Extract the (X, Y) coordinate from the center of the cell holding the provided text.  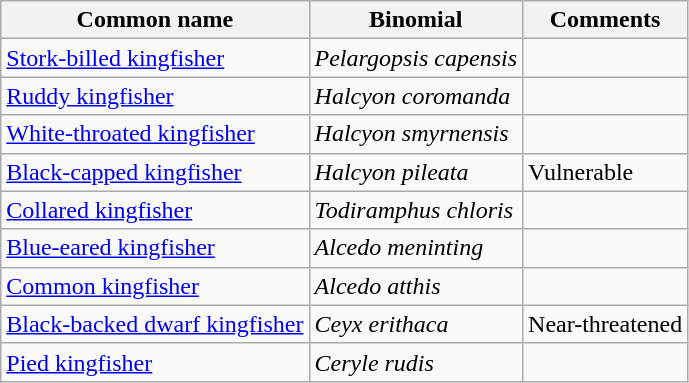
Ceyx erithaca (416, 324)
Collared kingfisher (155, 210)
Alcedo meninting (416, 248)
Common kingfisher (155, 286)
Ruddy kingfisher (155, 96)
Black-backed dwarf kingfisher (155, 324)
Alcedo atthis (416, 286)
Common name (155, 20)
Comments (606, 20)
Todiramphus chloris (416, 210)
Pelargopsis capensis (416, 58)
Blue-eared kingfisher (155, 248)
Halcyon smyrnensis (416, 134)
Halcyon pileata (416, 172)
Pied kingfisher (155, 362)
Stork-billed kingfisher (155, 58)
Black-capped kingfisher (155, 172)
White-throated kingfisher (155, 134)
Near-threatened (606, 324)
Ceryle rudis (416, 362)
Halcyon coromanda (416, 96)
Binomial (416, 20)
Vulnerable (606, 172)
